Pinpoint the cell where the given text exists, returning its (X, Y) midpoint coordinate. 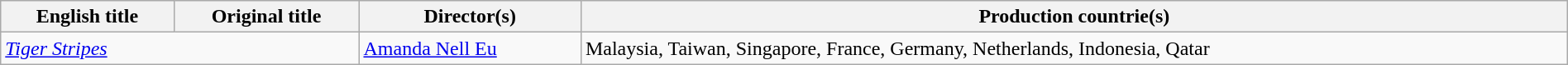
Original title (266, 17)
English title (88, 17)
Tiger Stripes (180, 48)
Amanda Nell Eu (470, 48)
Malaysia, Taiwan, Singapore, France, Germany, Netherlands, Indonesia, Qatar (1073, 48)
Director(s) (470, 17)
Production countrie(s) (1073, 17)
